Scan for the cell matching the given text and deliver its (x, y) coordinate at center. 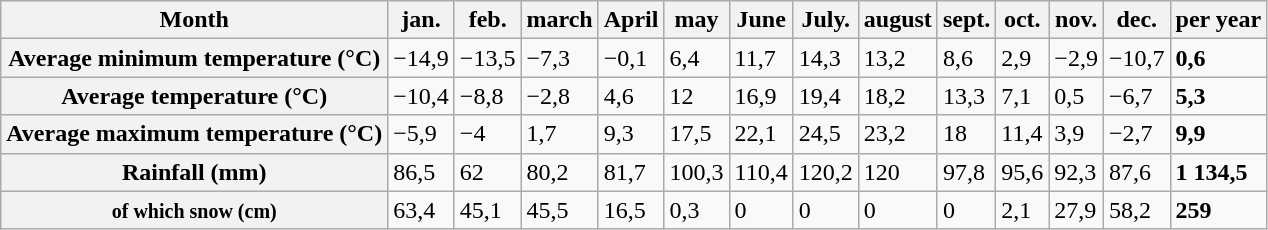
−2,7 (1136, 134)
per year (1218, 20)
2,1 (1022, 210)
11,4 (1022, 134)
13,3 (966, 96)
−7,3 (560, 58)
−0,1 (631, 58)
−13,5 (488, 58)
0,5 (1076, 96)
may (696, 20)
3,9 (1076, 134)
86,5 (422, 172)
16,5 (631, 210)
12 (696, 96)
18 (966, 134)
7,1 (1022, 96)
9,3 (631, 134)
feb. (488, 20)
nov. (1076, 20)
2,9 (1022, 58)
19,4 (826, 96)
−2,8 (560, 96)
80,2 (560, 172)
63,4 (422, 210)
23,2 (898, 134)
dec. (1136, 20)
120,2 (826, 172)
6,4 (696, 58)
110,4 (761, 172)
87,6 (1136, 172)
45,1 (488, 210)
16,9 (761, 96)
8,6 (966, 58)
9,9 (1218, 134)
Average maximum temperature (°C) (194, 134)
259 (1218, 210)
Rainfall (mm) (194, 172)
4,6 (631, 96)
92,3 (1076, 172)
0,6 (1218, 58)
−8,8 (488, 96)
Month (194, 20)
−10,4 (422, 96)
17,5 (696, 134)
0,3 (696, 210)
−10,7 (1136, 58)
62 (488, 172)
5,3 (1218, 96)
95,6 (1022, 172)
120 (898, 172)
1,7 (560, 134)
58,2 (1136, 210)
−14,9 (422, 58)
100,3 (696, 172)
14,3 (826, 58)
July. (826, 20)
45,5 (560, 210)
18,2 (898, 96)
sept. (966, 20)
81,7 (631, 172)
24,5 (826, 134)
−6,7 (1136, 96)
jan. (422, 20)
1 134,5 (1218, 172)
−5,9 (422, 134)
−2,9 (1076, 58)
march (560, 20)
22,1 (761, 134)
Average minimum temperature (°C) (194, 58)
11,7 (761, 58)
august (898, 20)
of which snow (cm) (194, 210)
April (631, 20)
97,8 (966, 172)
oct. (1022, 20)
−4 (488, 134)
June (761, 20)
13,2 (898, 58)
Average temperature (°C) (194, 96)
27,9 (1076, 210)
